Find where the given text appears and provide that cell's center as [X, Y] coordinate. 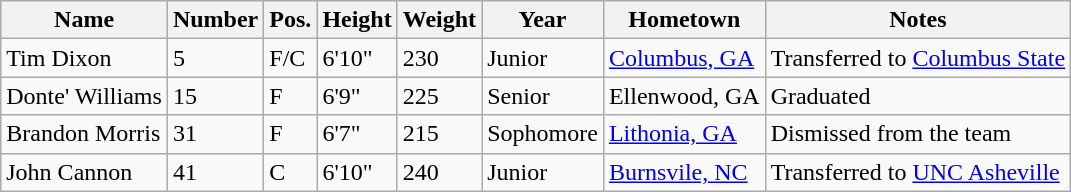
Burnsvile, NC [684, 172]
C [290, 172]
Tim Dixon [84, 58]
Transferred to UNC Asheville [918, 172]
Sophomore [543, 134]
230 [439, 58]
Lithonia, GA [684, 134]
5 [215, 58]
Hometown [684, 20]
Graduated [918, 96]
Ellenwood, GA [684, 96]
41 [215, 172]
Senior [543, 96]
Dismissed from the team [918, 134]
Brandon Morris [84, 134]
6'9" [357, 96]
Weight [439, 20]
215 [439, 134]
F/C [290, 58]
Name [84, 20]
Transferred to Columbus State [918, 58]
15 [215, 96]
Pos. [290, 20]
Columbus, GA [684, 58]
6'7" [357, 134]
31 [215, 134]
225 [439, 96]
Year [543, 20]
Donte' Williams [84, 96]
Height [357, 20]
Notes [918, 20]
John Cannon [84, 172]
Number [215, 20]
240 [439, 172]
